Scan for the cell matching the given text and deliver its [x, y] coordinate at center. 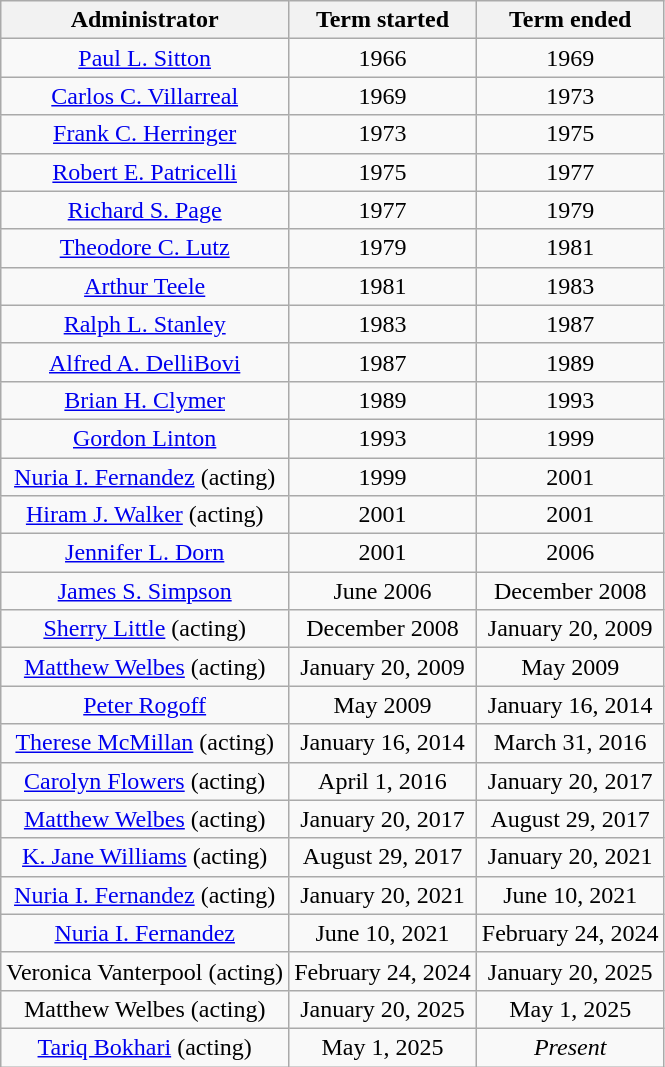
1966 [383, 58]
Frank C. Herringer [145, 134]
Robert E. Patricelli [145, 172]
Peter Rogoff [145, 705]
Theodore C. Lutz [145, 248]
March 31, 2016 [570, 743]
Richard S. Page [145, 210]
April 1, 2016 [383, 781]
Administrator [145, 20]
Term started [383, 20]
Jennifer L. Dorn [145, 553]
Alfred A. DelliBovi [145, 362]
Arthur Teele [145, 286]
Ralph L. Stanley [145, 324]
Gordon Linton [145, 438]
Hiram J. Walker (acting) [145, 515]
Paul L. Sitton [145, 58]
K. Jane Williams (acting) [145, 857]
Term ended [570, 20]
Tariq Bokhari (acting) [145, 1047]
Carolyn Flowers (acting) [145, 781]
2006 [570, 553]
James S. Simpson [145, 591]
Veronica Vanterpool (acting) [145, 971]
Sherry Little (acting) [145, 629]
Present [570, 1047]
Brian H. Clymer [145, 400]
Nuria I. Fernandez [145, 933]
June 2006 [383, 591]
Carlos C. Villarreal [145, 96]
Therese McMillan (acting) [145, 743]
